Identify which cell holds the provided text, then report its [x, y] central coordinate. 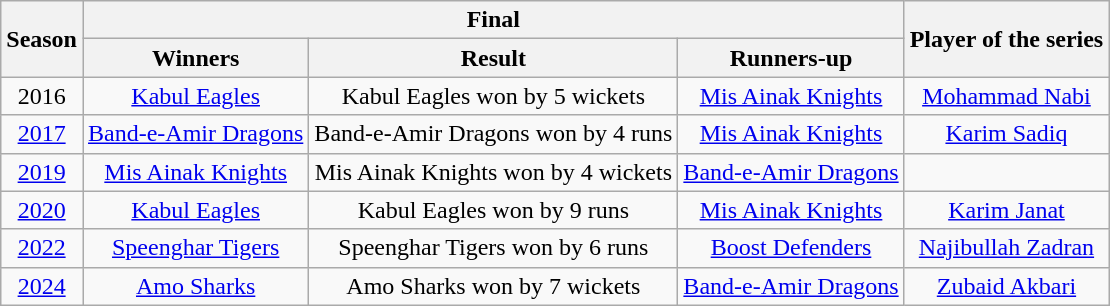
Runners-up [791, 58]
Amo Sharks [195, 286]
Speenghar Tigers won by 6 runs [494, 248]
Band-e-Amir Dragons won by 4 runs [494, 134]
Zubaid Akbari [1006, 286]
Final [493, 20]
Kabul Eagles won by 9 runs [494, 210]
Najibullah Zadran [1006, 248]
2017 [42, 134]
2020 [42, 210]
Amo Sharks won by 7 wickets [494, 286]
Winners [195, 58]
2019 [42, 172]
Speenghar Tigers [195, 248]
Player of the series [1006, 39]
Karim Sadiq [1006, 134]
Karim Janat [1006, 210]
Season [42, 39]
Mohammad Nabi [1006, 96]
2024 [42, 286]
Kabul Eagles won by 5 wickets [494, 96]
2022 [42, 248]
Boost Defenders [791, 248]
Mis Ainak Knights won by 4 wickets [494, 172]
2016 [42, 96]
Result [494, 58]
